Capture the cell that displays the provided text and extract its [X, Y] central coordinate. 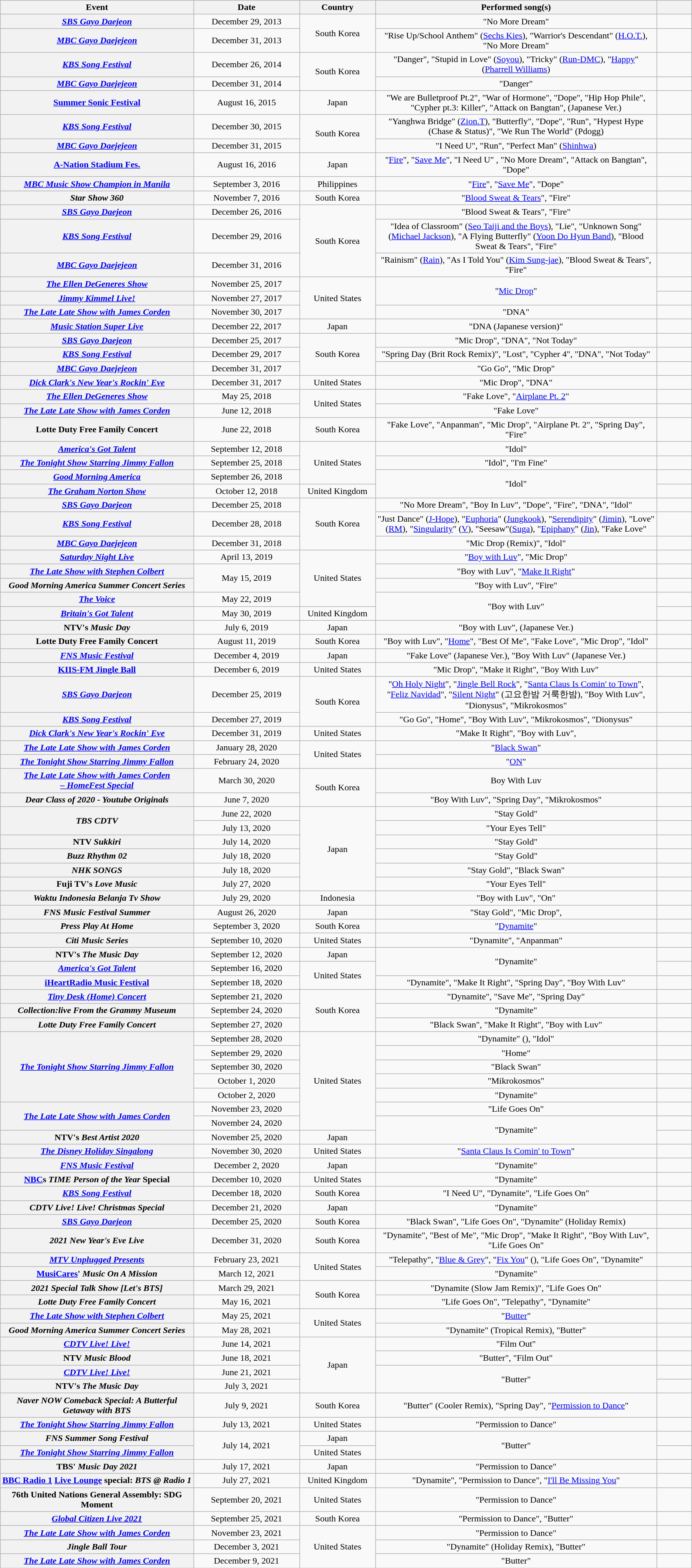
June 22, 2020 [247, 814]
"Mic Drop (Remix)", "Idol" [516, 543]
September 10, 2020 [247, 940]
FNS Music Festival Summer [97, 912]
August 26, 2020 [247, 912]
December 31, 2020 [247, 1241]
September 16, 2020 [247, 968]
Summer Sonic Festival [97, 103]
July 9, 2021 [247, 1405]
Jimmy Kimmel Live! [97, 298]
December 25, 2020 [247, 1221]
"Black Swan", "Life Goes On", "Dynamite" (Holiday Remix) [516, 1221]
BBC Radio 1 Live Lounge special: BTS @ Radio 1 [97, 1480]
December 26, 2014 [247, 64]
Press Play At Home [97, 926]
The Disney Holiday Singalong [97, 1151]
September 25, 2021 [247, 1518]
July 17, 2021 [247, 1466]
December 31, 2018 [247, 543]
June 7, 2020 [247, 800]
September 18, 2020 [247, 982]
Britain's Got Talent [97, 613]
"I Need U", "Dynamite", "Life Goes On" [516, 1193]
Dear Class of 2020 - Youtube Originals [97, 800]
"Butter" (Cooler Remix), "Spring Day", "Permission to Dance" [516, 1405]
December 31, 2019 [247, 733]
May 28, 2021 [247, 1330]
September 28, 2020 [247, 1039]
"Home" [516, 1053]
MBC Music Show Champion in Manila [97, 184]
"Boy with Luv", "On" [516, 898]
February 24, 2020 [247, 761]
"Telepathy", "Blue & Grey", "Fix You" (), "Life Goes On", "Dynamite" [516, 1259]
December 6, 2019 [247, 669]
"Yanghwa Bridge" (Zion.T), "Butterfly", "Dope", "Run", "Hypest Hype (Chase & Status)", "We Run The World" (Pdogg) [516, 126]
July 14, 2021 [247, 1445]
iHeartRadio Music Festival [97, 982]
The Voice [97, 599]
"Fake Love" (Japanese Ver.), "Boy With Luv" (Japanese Ver.) [516, 655]
Naver NOW Comeback Special: A Butterful Getaway with BTS [97, 1405]
May 25, 2021 [247, 1316]
December 25, 2018 [247, 505]
September 27, 2020 [247, 1025]
April 13, 2019 [247, 557]
Jingle Ball Tour [97, 1547]
May 22, 2019 [247, 599]
"Stay Gold", "Mic Drop", [516, 912]
November 30, 2020 [247, 1151]
November 23, 2021 [247, 1533]
March 12, 2021 [247, 1274]
"Fire", "Save Me", "Dope" [516, 184]
July 14, 2020 [247, 842]
July 29, 2020 [247, 898]
"Mic Drop", "DNA", "Not Today" [516, 340]
NHK SONGS [97, 870]
July 13, 2021 [247, 1424]
Good Morning America [97, 477]
September 25, 2018 [247, 463]
"Film Out" [516, 1344]
"Fire", "Save Me", "I Need U" , "No More Dream", "Attack on Bangtan", "Dope" [516, 165]
July 27, 2020 [247, 884]
March 29, 2021 [247, 1288]
Indonesia [337, 898]
"Permission to Dance", "Butter" [516, 1518]
"Dynamite (Slow Jam Remix)", "Life Goes On" [516, 1288]
"ON" [516, 761]
Waktu Indonesia Belanja Tv Show [97, 898]
"Dynamite", "Save Me", "Spring Day" [516, 996]
"Santa Claus Is Comin' to Town" [516, 1151]
"Dynamite", "Best of Me", "Mic Drop", "Make It Right", "Boy With Luv", "Life Goes On" [516, 1241]
May 30, 2019 [247, 613]
NTV Sukkiri [97, 842]
Philippines [337, 184]
"Go Go", "Home", "Boy With Luv", "Mikrokosmos", "Dionysus" [516, 719]
TBS' Music Day 2021 [97, 1466]
Boy With Luv [516, 780]
December 31, 2016 [247, 265]
"Go Go", "Mic Drop" [516, 368]
Global Citizen Live 2021 [97, 1518]
"Dynamite" (Holiday Remix), "Butter" [516, 1547]
CDTV Live! Live! Christmas Special [97, 1207]
"Dynamite", "Make It Right", "Spring Day", "Boy With Luv" [516, 982]
KIIS-FM Jingle Ball [97, 669]
September 20, 2021 [247, 1499]
November 24, 2020 [247, 1123]
May 16, 2021 [247, 1302]
December 10, 2020 [247, 1179]
November 23, 2020 [247, 1109]
September 12, 2020 [247, 954]
"Butter", "Film Out" [516, 1358]
"Rainism" (Rain), "As I Told You" (Kim Sung-jae), "Blood Sweat & Tears", "Fire" [516, 265]
NTV's Music Day [97, 627]
TBS CDTV [97, 821]
"DNA (Japanese version)" [516, 326]
December 27, 2019 [247, 719]
July 13, 2020 [247, 828]
Fuji TV's Love Music [97, 884]
"Boy with Luv" [516, 606]
A-Nation Stadium Fes. [97, 165]
November 27, 2017 [247, 298]
December 31, 2014 [247, 83]
"Rise Up/School Anthem" (Sechs Kies), "Warrior's Descendant" (H.O.T.), "No More Dream" [516, 41]
December 21, 2020 [247, 1207]
September 3, 2020 [247, 926]
May 25, 2018 [247, 396]
February 23, 2021 [247, 1259]
August 16, 2016 [247, 165]
August 11, 2019 [247, 641]
September 26, 2018 [247, 477]
"Mikrokosmos" [516, 1081]
NTV's Best Artist 2020 [97, 1137]
July 6, 2019 [247, 627]
August 16, 2015 [247, 103]
"Stay Gold", "Black Swan" [516, 870]
September 21, 2020 [247, 996]
"Danger", "Stupid in Love" (Soyou), "Tricky" (Run-DMC), "Happy" (Pharrell Williams) [516, 64]
December 2, 2020 [247, 1165]
December 4, 2019 [247, 655]
"Dynamite", "Permission to Dance", "I'll Be Missing You" [516, 1480]
December 31, 2015 [247, 146]
September 12, 2018 [247, 449]
December 31, 2013 [247, 41]
November 7, 2016 [247, 198]
"Boy With Luv", "Spring Day", "Mikrokosmos" [516, 800]
Event [97, 7]
"Dynamite" (), "Idol" [516, 1039]
"Make It Right", "Boy with Luv", [516, 733]
December 28, 2018 [247, 524]
June 22, 2018 [247, 429]
Music Station Super Live [97, 326]
"No More Dream", "Boy In Luv", "Dope", "Fire", "DNA", "Idol" [516, 505]
Saturday Night Live [97, 557]
"Danger" [516, 83]
"Life Goes On", "Telepathy", "Dynamite" [516, 1302]
June 21, 2021 [247, 1372]
Date [247, 7]
November 25, 2020 [247, 1137]
"I Need U", "Run", "Perfect Man" (Shinhwa) [516, 146]
"Spring Day (Brit Rock Remix)", "Lost", "Cypher 4", "DNA", "Not Today" [516, 354]
The Graham Norton Show [97, 491]
"Mic Drop" [516, 291]
NTV Music Blood [97, 1358]
MTV Unplugged Presents [97, 1259]
Citi Music Series [97, 940]
June 14, 2021 [247, 1344]
"Boy with Luv", (Japanese Ver.) [516, 627]
December 9, 2021 [247, 1561]
December 3, 2021 [247, 1547]
"Boy with Luv", "Make It Right" [516, 571]
June 12, 2018 [247, 410]
"DNA" [516, 312]
"Boy with Luv", "Fire" [516, 585]
July 27, 2021 [247, 1480]
Performed song(s) [516, 7]
2021 New Year's Eve Live [97, 1241]
June 18, 2021 [247, 1358]
The Late Late Show with James Corden – HomeFest Special [97, 780]
76th United Nations General Assembly: SDG Moment [97, 1499]
October 2, 2020 [247, 1095]
September 24, 2020 [247, 1010]
November 25, 2017 [247, 284]
Tiny Desk (Home) Concert [97, 996]
Country [337, 7]
"We are Bulletproof Pt.2", "War of Hormone", "Dope", "Hip Hop Phile", "Cypher pt.3: Killer", "Attack on Bangtan", (Japanese Ver.) [516, 103]
2021 Special Talk Show [Let's BTS] [97, 1288]
"Idol", "I'm Fine" [516, 463]
"Boy with Luv", "Home", "Best Of Me", "Fake Love", "Mic Drop", "Idol" [516, 641]
December 29, 2017 [247, 354]
November 30, 2017 [247, 312]
September 3, 2016 [247, 184]
December 29, 2013 [247, 21]
October 1, 2020 [247, 1081]
January 28, 2020 [247, 747]
"Dynamite" (Tropical Remix), "Butter" [516, 1330]
"Fake Love", "Anpanman", "Mic Drop", "Airplane Pt. 2", "Spring Day", "Fire" [516, 429]
March 30, 2020 [247, 780]
December 30, 2015 [247, 126]
NBCs TIME Person of the Year Special [97, 1179]
December 25, 2017 [247, 340]
"Black Swan", "Make It Right", "Boy with Luv" [516, 1025]
FNS Summer Song Festival [97, 1438]
Buzz Rhythm 02 [97, 856]
"Just Dance" (J-Hope), "Euphoria" (Jungkook), "Serendipity" (Jimin), "Love" (RM), "Singularity" (V), "Seesaw"(Suga), "Epiphany" (Jin), "Fake Love" [516, 524]
December 29, 2016 [247, 236]
May 15, 2019 [247, 578]
December 26, 2016 [247, 212]
December 18, 2020 [247, 1193]
July 3, 2021 [247, 1386]
"Fake Love" [516, 410]
MusiCares' Music On A Mission [97, 1274]
"Dynamite", "Anpanman" [516, 940]
"No More Dream" [516, 21]
Star Show 360 [97, 198]
"Mic Drop", "DNA" [516, 382]
September 29, 2020 [247, 1053]
December 25, 2019 [247, 695]
"Boy with Luv", "Mic Drop" [516, 557]
"Life Goes On" [516, 1109]
December 22, 2017 [247, 326]
Collection:live From the Grammy Museum [97, 1010]
"Mic Drop", "Make it Right", "Boy With Luv" [516, 669]
September 30, 2020 [247, 1067]
October 12, 2018 [247, 491]
"Fake Love", "Airplane Pt. 2" [516, 396]
